Determine the (x, y) coordinate at the center of the cell enclosing the given text.  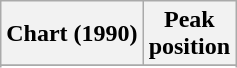
Peakposition (189, 34)
Chart (1990) (72, 34)
